Extract the [x, y] coordinate from the center of the cell holding the provided text.  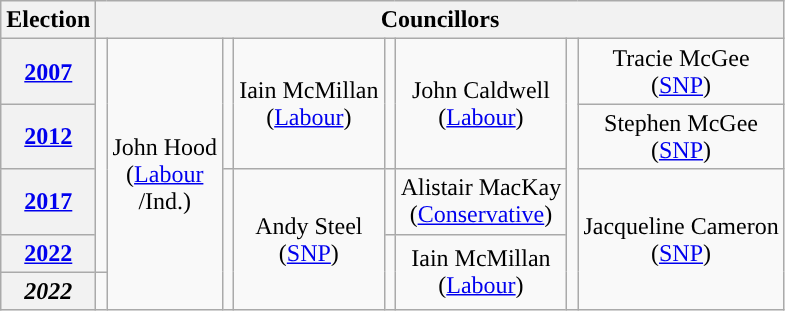
Tracie McGee(SNP) [681, 72]
2012 [48, 136]
John Hood(Labour/Ind.) [165, 174]
Alistair MacKay(Conservative) [481, 202]
Election [48, 20]
Andy Steel(SNP) [309, 240]
Jacqueline Cameron(SNP) [681, 240]
2017 [48, 202]
2007 [48, 72]
Councillors [440, 20]
John Caldwell(Labour) [481, 104]
Stephen McGee(SNP) [681, 136]
